Output the [x, y] coordinate of the center of the cell containing the given text.  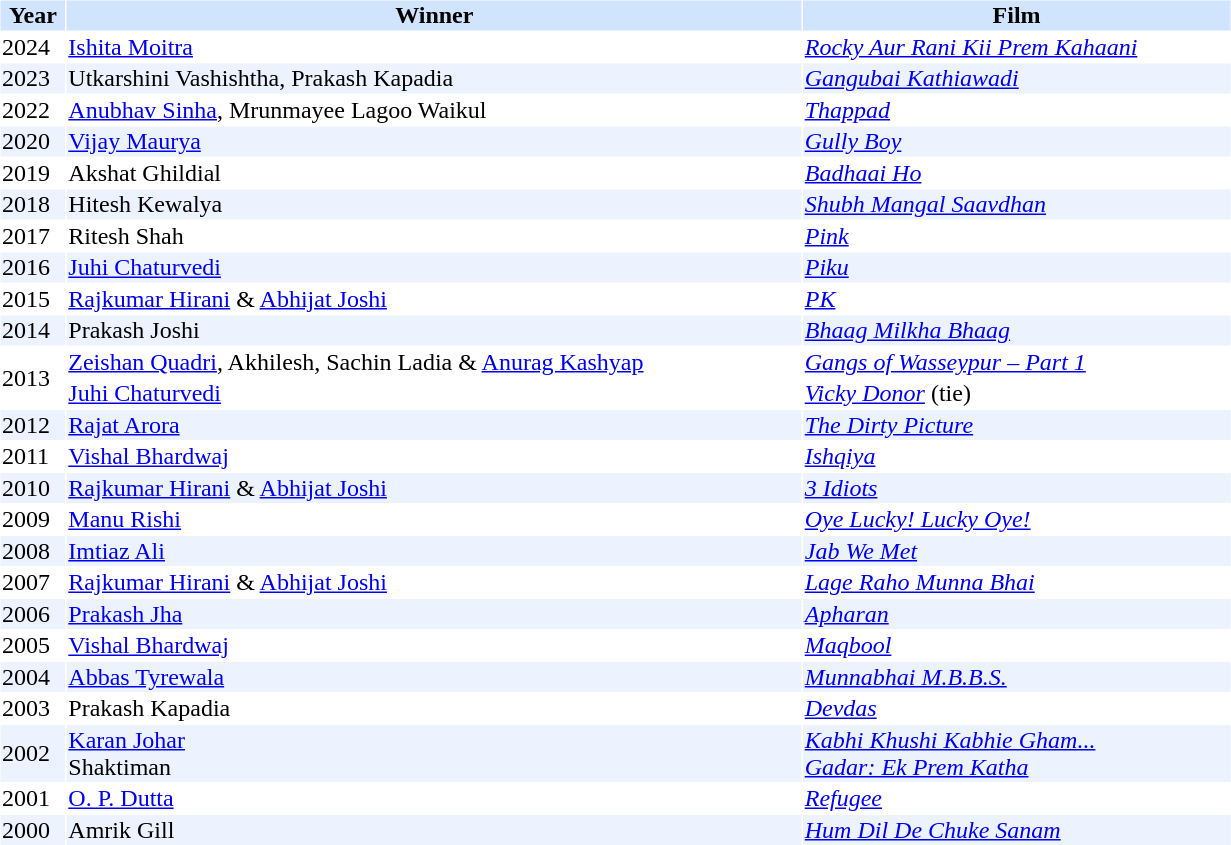
Amrik Gill [434, 830]
Kabhi Khushi Kabhie Gham...Gadar: Ek Prem Katha [1016, 754]
O. P. Dutta [434, 799]
3 Idiots [1016, 488]
Oye Lucky! Lucky Oye! [1016, 519]
2008 [32, 551]
2022 [32, 110]
2013 [32, 378]
Gangs of Wasseypur – Part 1 [1016, 362]
Ishqiya [1016, 457]
Prakash Kapadia [434, 709]
2006 [32, 614]
2000 [32, 830]
2018 [32, 205]
2016 [32, 267]
Gully Boy [1016, 141]
Vijay Maurya [434, 141]
2009 [32, 519]
Anubhav Sinha, Mrunmayee Lagoo Waikul [434, 110]
Bhaag Milkha Bhaag [1016, 331]
2020 [32, 141]
Badhaai Ho [1016, 173]
2001 [32, 799]
Rajat Arora [434, 425]
Akshat Ghildial [434, 173]
Karan JoharShaktiman [434, 754]
2012 [32, 425]
Thappad [1016, 110]
Winner [434, 15]
Ritesh Shah [434, 236]
Abbas Tyrewala [434, 677]
Manu Rishi [434, 519]
Ishita Moitra [434, 47]
Apharan [1016, 614]
Utkarshini Vashishtha, Prakash Kapadia [434, 79]
Pink [1016, 236]
Devdas [1016, 709]
The Dirty Picture [1016, 425]
2007 [32, 583]
2024 [32, 47]
2014 [32, 331]
Imtiaz Ali [434, 551]
Shubh Mangal Saavdhan [1016, 205]
Prakash Jha [434, 614]
2004 [32, 677]
Rocky Aur Rani Kii Prem Kahaani [1016, 47]
2003 [32, 709]
Film [1016, 15]
Prakash Joshi [434, 331]
Zeishan Quadri, Akhilesh, Sachin Ladia & Anurag Kashyap [434, 362]
2017 [32, 236]
Piku [1016, 267]
Jab We Met [1016, 551]
2011 [32, 457]
2023 [32, 79]
Maqbool [1016, 645]
Year [32, 15]
PK [1016, 299]
2010 [32, 488]
2015 [32, 299]
Munnabhai M.B.B.S. [1016, 677]
2005 [32, 645]
Vicky Donor (tie) [1016, 393]
Hitesh Kewalya [434, 205]
Gangubai Kathiawadi [1016, 79]
2002 [32, 754]
Refugee [1016, 799]
2019 [32, 173]
Hum Dil De Chuke Sanam [1016, 830]
Lage Raho Munna Bhai [1016, 583]
